Search for the cell housing the specified text and yield its (x, y) center coordinate. 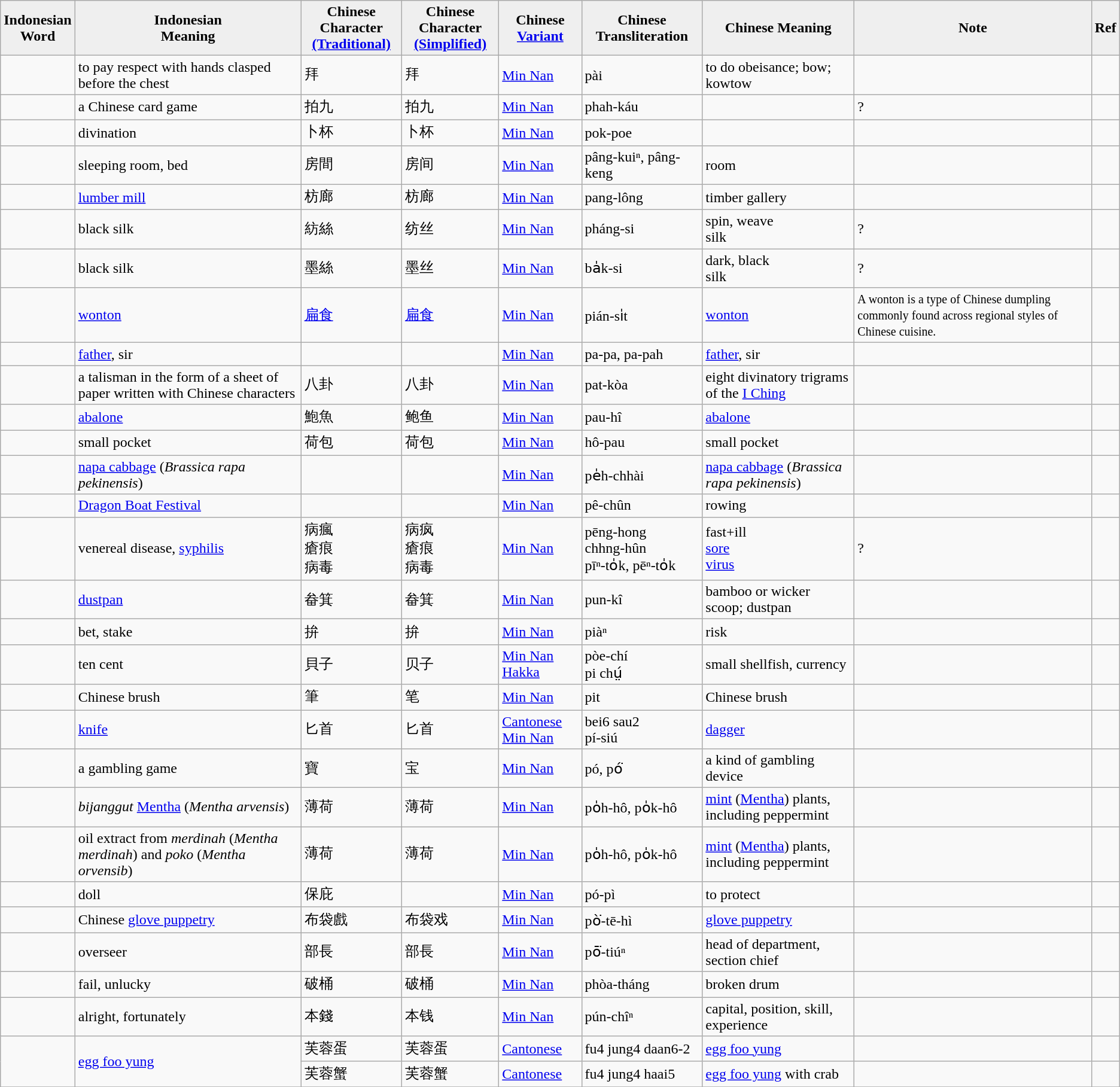
Indonesian Word (38, 28)
Min NanHakka (540, 664)
bet, stake (188, 632)
寶 (351, 768)
鮑魚 (351, 418)
pō͘-tiúⁿ (642, 952)
dark, blacksilk (778, 268)
布袋戏 (450, 920)
pò͘-tē-hì (642, 920)
貝子 (351, 664)
病疯瘡痕病毒 (450, 549)
alright, fortunately (188, 1016)
small shellfish, currency (778, 664)
pang-lông (642, 197)
a kind of gambling device (778, 768)
doll (188, 895)
capital, position, skill, experience (778, 1016)
pa-pa, pa-pah (642, 354)
phah-káu (642, 108)
hô-pau (642, 443)
笔 (450, 698)
to protect (778, 895)
divination (188, 133)
pài (642, 75)
本錢 (351, 1016)
fast+illsorevirus (778, 549)
Ref (1106, 28)
筆 (351, 698)
鲍鱼 (450, 418)
pún-chîⁿ (642, 1016)
venereal disease, syphilis (188, 549)
Chinese glove puppetry (188, 920)
房间 (450, 165)
to pay respect with hands clasped before the chest (188, 75)
Chinese Transliteration (642, 28)
Indonesian Meaning (188, 28)
宝 (450, 768)
本钱 (450, 1016)
pó-pì (642, 895)
ba̍k-si (642, 268)
保庇 (351, 895)
Chinese Variant (540, 28)
timber gallery (778, 197)
墨丝 (450, 268)
dustpan (188, 599)
pe̍h-chhài (642, 475)
lumber mill (188, 197)
bijanggut Mentha (Mentha arvensis) (188, 808)
Note (973, 28)
pháng-si (642, 230)
phòa-tháng (642, 985)
房間 (351, 165)
fu4 jung4 daan6-2 (642, 1049)
oil extract from merdinah (Mentha merdinah) and poko (Mentha orvensib) (188, 854)
贝子 (450, 664)
pau-hî (642, 418)
bei6 sau2pí-siú (642, 729)
pê-chûn (642, 506)
pun-kî (642, 599)
broken drum (778, 985)
A wonton is a type of Chinese dumpling commonly found across regional styles of Chinese cuisine. (973, 315)
overseer (188, 952)
a gambling game (188, 768)
布袋戲 (351, 920)
pòe-chípi chṳ́ (642, 664)
egg foo yung with crab (778, 1074)
dagger (778, 729)
Dragon Boat Festival (188, 506)
room (778, 165)
pâng-kuiⁿ, pâng-keng (642, 165)
紡絲 (351, 230)
病瘋瘡痕病毒 (351, 549)
fail, unlucky (188, 985)
piàⁿ (642, 632)
head of department, section chief (778, 952)
a talisman in the form of a sheet of paper written with Chinese characters (188, 385)
knife (188, 729)
sleeping room, bed (188, 165)
pó, pó͘ (642, 768)
pēng-hongchhng-hûnpīⁿ-to̍k, pēⁿ-to̍k (642, 549)
fu4 jung4 haai5 (642, 1074)
墨絲 (351, 268)
pok-poe (642, 133)
Chinese Character (Traditional) (351, 28)
pián-si̍t (642, 315)
glove puppetry (778, 920)
bamboo or wicker scoop; dustpan (778, 599)
rowing (778, 506)
Chinese Meaning (778, 28)
ten cent (188, 664)
pit (642, 698)
eight divinatory trigrams of the I Ching (778, 385)
to do obeisance; bow; kowtow (778, 75)
risk (778, 632)
CantoneseMin Nan (540, 729)
pat-kòa (642, 385)
Chinese Character (Simplified) (450, 28)
a Chinese card game (188, 108)
纺丝 (450, 230)
spin, weavesilk (778, 230)
